Pinpoint the cell where the given text exists, returning its [x, y] midpoint coordinate. 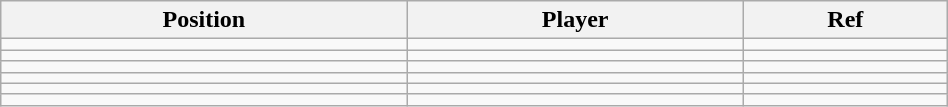
Ref [845, 20]
Player [576, 20]
Position [204, 20]
